Extract the (X, Y) coordinate from the center of the cell holding the provided text.  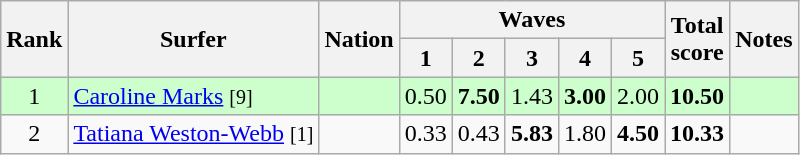
1.43 (532, 96)
0.50 (426, 96)
2.00 (638, 96)
Surfer (194, 39)
Nation (359, 39)
5.83 (532, 134)
3 (532, 58)
1.80 (584, 134)
7.50 (478, 96)
5 (638, 58)
10.33 (698, 134)
Totalscore (698, 39)
Notes (764, 39)
0.33 (426, 134)
0.43 (478, 134)
4 (584, 58)
10.50 (698, 96)
Rank (34, 39)
Caroline Marks [9] (194, 96)
3.00 (584, 96)
Waves (532, 20)
4.50 (638, 134)
Tatiana Weston-Webb [1] (194, 134)
